Output the (X, Y) coordinate of the center of the cell containing the given text.  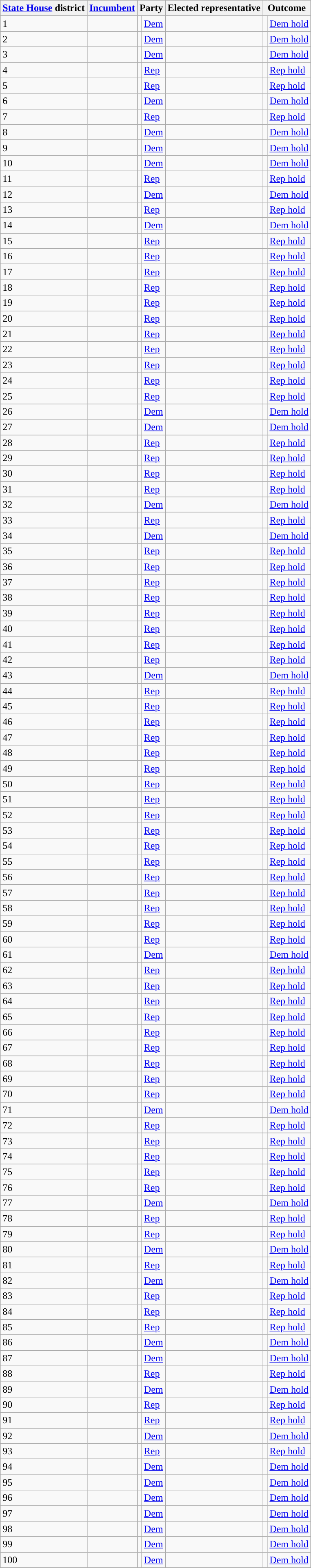
86 (44, 1343)
60 (44, 939)
100 (44, 1560)
51 (44, 799)
Party (151, 8)
84 (44, 1312)
11 (44, 179)
37 (44, 582)
79 (44, 1234)
36 (44, 567)
27 (44, 427)
71 (44, 1110)
76 (44, 1188)
20 (44, 318)
28 (44, 442)
31 (44, 489)
16 (44, 256)
43 (44, 675)
46 (44, 722)
59 (44, 923)
53 (44, 830)
61 (44, 955)
State House district (44, 8)
57 (44, 892)
78 (44, 1219)
15 (44, 241)
98 (44, 1529)
50 (44, 784)
81 (44, 1265)
Elected representative (214, 8)
64 (44, 1001)
48 (44, 753)
8 (44, 132)
12 (44, 194)
5 (44, 86)
35 (44, 551)
69 (44, 1079)
14 (44, 225)
Incumbent (112, 8)
3 (44, 55)
21 (44, 334)
13 (44, 210)
44 (44, 691)
55 (44, 861)
39 (44, 613)
6 (44, 101)
63 (44, 986)
62 (44, 970)
80 (44, 1250)
67 (44, 1048)
87 (44, 1358)
65 (44, 1017)
74 (44, 1156)
77 (44, 1203)
58 (44, 908)
24 (44, 380)
52 (44, 815)
89 (44, 1389)
17 (44, 272)
9 (44, 148)
7 (44, 117)
26 (44, 411)
30 (44, 474)
10 (44, 163)
54 (44, 846)
88 (44, 1374)
99 (44, 1544)
73 (44, 1141)
75 (44, 1172)
97 (44, 1513)
42 (44, 660)
90 (44, 1405)
49 (44, 769)
Outcome (287, 8)
19 (44, 303)
91 (44, 1420)
1 (44, 24)
68 (44, 1063)
94 (44, 1467)
22 (44, 349)
40 (44, 629)
93 (44, 1451)
23 (44, 365)
25 (44, 396)
82 (44, 1281)
70 (44, 1094)
56 (44, 877)
38 (44, 598)
18 (44, 287)
66 (44, 1032)
47 (44, 738)
33 (44, 520)
92 (44, 1435)
34 (44, 536)
85 (44, 1327)
95 (44, 1482)
2 (44, 39)
83 (44, 1296)
96 (44, 1498)
45 (44, 707)
72 (44, 1125)
32 (44, 505)
4 (44, 70)
41 (44, 644)
29 (44, 458)
